Locate the cell with the specified text and output its (x, y) center coordinate. 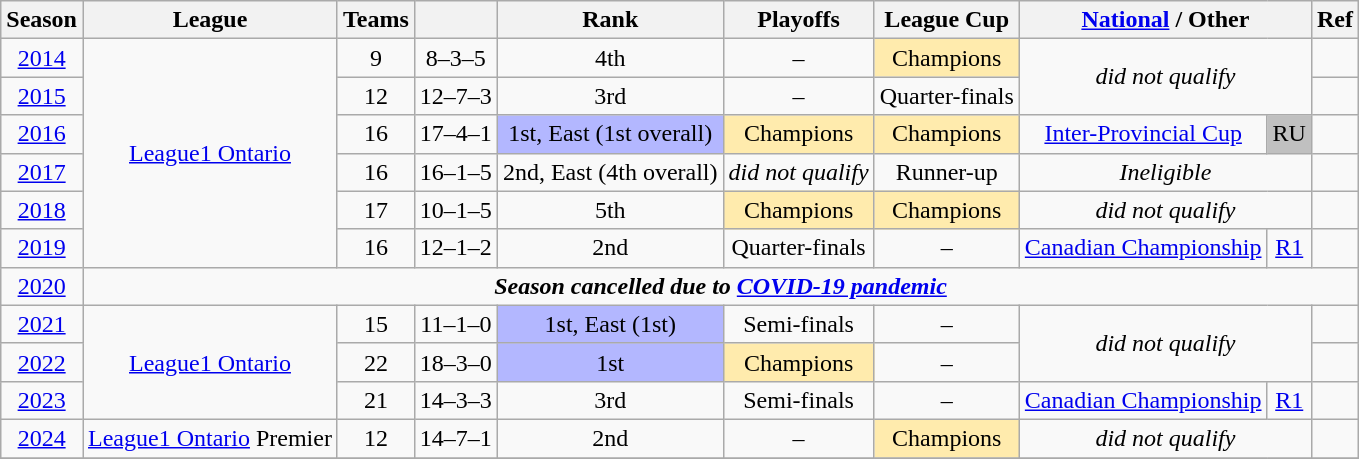
16–1–5 (456, 172)
2023 (42, 400)
14–3–3 (456, 400)
10–1–5 (456, 210)
2nd, East (4th overall) (610, 172)
League (210, 20)
2016 (42, 134)
2014 (42, 58)
Runner-up (946, 172)
4th (610, 58)
2022 (42, 362)
8–3–5 (456, 58)
9 (376, 58)
15 (376, 324)
11–1–0 (456, 324)
2020 (42, 286)
2019 (42, 248)
18–3–0 (456, 362)
Rank (610, 20)
League1 Ontario Premier (210, 438)
2017 (42, 172)
Ineligible (1165, 172)
5th (610, 210)
14–7–1 (456, 438)
Ref (1334, 20)
17 (376, 210)
12–1–2 (456, 248)
Season (42, 20)
Inter-Provincial Cup (1143, 134)
12–7–3 (456, 96)
National / Other (1165, 20)
21 (376, 400)
League Cup (946, 20)
2018 (42, 210)
RU (1289, 134)
2015 (42, 96)
22 (376, 362)
Season cancelled due to COVID-19 pandemic (720, 286)
Teams (376, 20)
2024 (42, 438)
Playoffs (798, 20)
2021 (42, 324)
1st, East (1st) (610, 324)
1st (610, 362)
17–4–1 (456, 134)
1st, East (1st overall) (610, 134)
